Return the (x, y) coordinate for the center point of the cell that contains the specified text.  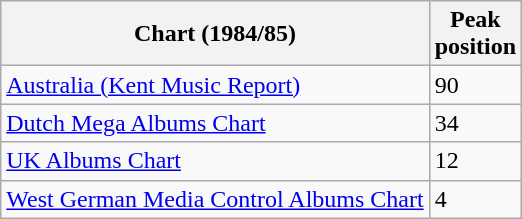
4 (475, 199)
West German Media Control Albums Chart (215, 199)
90 (475, 85)
34 (475, 123)
Australia (Kent Music Report) (215, 85)
UK Albums Chart (215, 161)
Chart (1984/85) (215, 34)
Peakposition (475, 34)
12 (475, 161)
Dutch Mega Albums Chart (215, 123)
